Search for the cell housing the specified text and yield its [X, Y] center coordinate. 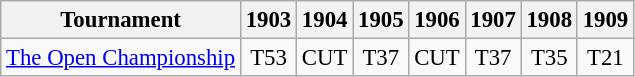
1908 [549, 20]
1904 [325, 20]
T53 [268, 58]
1903 [268, 20]
The Open Championship [121, 58]
1907 [493, 20]
T35 [549, 58]
1906 [437, 20]
T21 [605, 58]
1905 [381, 20]
1909 [605, 20]
Tournament [121, 20]
